From the cell containing the given text, extract its center point as (x, y) coordinate. 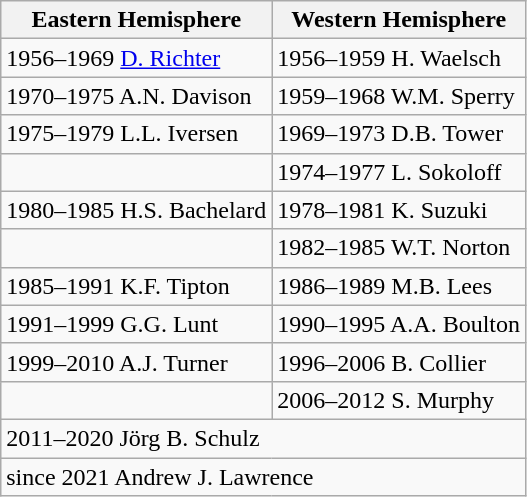
1990–1995 A.A. Boulton (399, 324)
1956–1969 D. Richter (136, 58)
1969–1973 D.B. Tower (399, 134)
1985–1991 K.F. Tipton (136, 286)
Eastern Hemisphere (136, 20)
2006–2012 S. Murphy (399, 400)
since 2021 Andrew J. Lawrence (264, 477)
1978–1981 K. Suzuki (399, 210)
1974–1977 L. Sokoloff (399, 172)
1982–1985 W.T. Norton (399, 248)
1975–1979 L.L. Iversen (136, 134)
1970–1975 A.N. Davison (136, 96)
Western Hemisphere (399, 20)
1996–2006 B. Collier (399, 362)
1959–1968 W.M. Sperry (399, 96)
1999–2010 A.J. Turner (136, 362)
1986–1989 M.B. Lees (399, 286)
2011–2020 Jörg B. Schulz (264, 438)
1980–1985 H.S. Bachelard (136, 210)
1956–1959 H. Waelsch (399, 58)
1991–1999 G.G. Lunt (136, 324)
